Extract the [x, y] coordinate from the center of the cell holding the provided text.  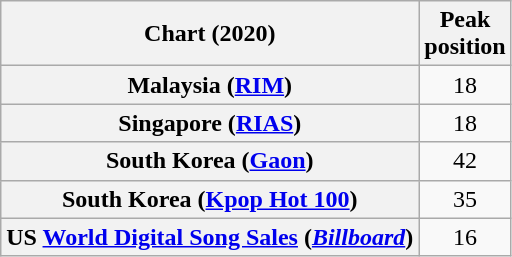
South Korea (Gaon) [210, 161]
35 [465, 199]
Singapore (RIAS) [210, 123]
Malaysia (RIM) [210, 85]
US World Digital Song Sales (Billboard) [210, 237]
42 [465, 161]
Chart (2020) [210, 34]
Peakposition [465, 34]
South Korea (Kpop Hot 100) [210, 199]
16 [465, 237]
